For the text-containing cell, return its midpoint in (X, Y) coordinate format. 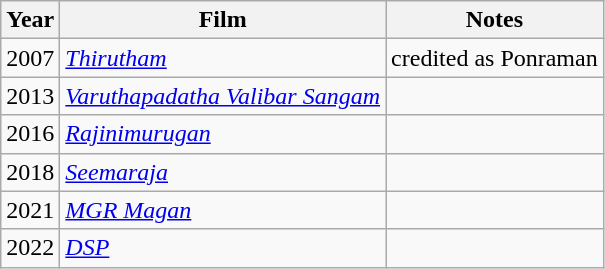
Thirutham (223, 58)
Seemaraja (223, 172)
Year (30, 20)
Film (223, 20)
2007 (30, 58)
2018 (30, 172)
Varuthapadatha Valibar Sangam (223, 96)
2021 (30, 210)
credited as Ponraman (495, 58)
MGR Magan (223, 210)
2013 (30, 96)
DSP (223, 248)
2016 (30, 134)
2022 (30, 248)
Notes (495, 20)
Rajinimurugan (223, 134)
